Return the [X, Y] coordinate for the center point of the cell that contains the specified text.  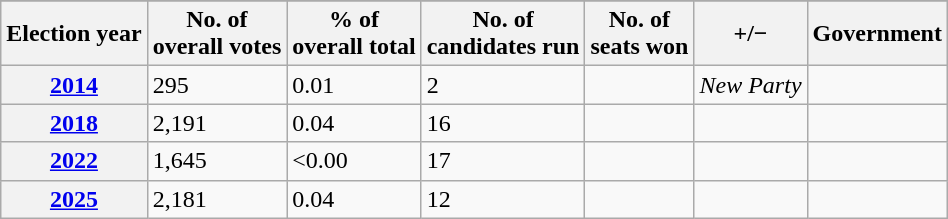
0.01 [354, 85]
2 [503, 85]
No. ofcandidates run [503, 34]
12 [503, 199]
% ofoverall total [354, 34]
No. ofseats won [640, 34]
+/− [750, 34]
No. ofoverall votes [217, 34]
Election year [74, 34]
New Party [750, 85]
2018 [74, 123]
2022 [74, 161]
16 [503, 123]
<0.00 [354, 161]
17 [503, 161]
295 [217, 85]
1,645 [217, 161]
2014 [74, 85]
Government [877, 34]
2,191 [217, 123]
2,181 [217, 199]
2025 [74, 199]
